From the cell containing the given text, extract its center point as [x, y] coordinate. 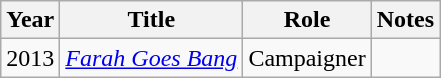
Year [30, 20]
Farah Goes Bang [152, 58]
2013 [30, 58]
Role [307, 20]
Title [152, 20]
Campaigner [307, 58]
Notes [405, 20]
